Return (x, y) of the center of cell containing provided text 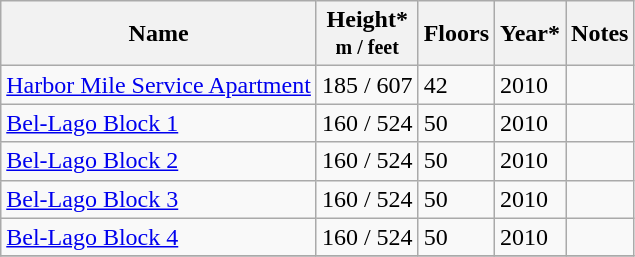
Bel-Lago Block 3 (159, 199)
Year* (530, 34)
185 / 607 (367, 85)
Notes (600, 34)
Bel-Lago Block 1 (159, 123)
Bel-Lago Block 4 (159, 237)
42 (456, 85)
Floors (456, 34)
Bel-Lago Block 2 (159, 161)
Height*m / feet (367, 34)
Harbor Mile Service Apartment (159, 85)
Name (159, 34)
